For the text-containing cell, return its midpoint in [X, Y] coordinate format. 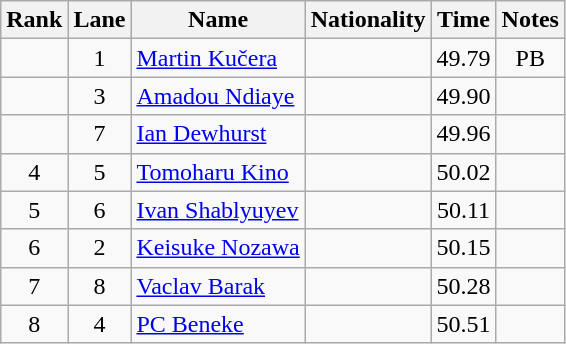
1 [100, 58]
Amadou Ndiaye [218, 96]
2 [100, 248]
Name [218, 20]
PB [530, 58]
PC Beneke [218, 324]
49.90 [464, 96]
49.79 [464, 58]
Keisuke Nozawa [218, 248]
Nationality [368, 20]
50.28 [464, 286]
50.02 [464, 172]
50.15 [464, 248]
49.96 [464, 134]
50.11 [464, 210]
Vaclav Barak [218, 286]
Time [464, 20]
Martin Kučera [218, 58]
Ivan Shablyuyev [218, 210]
3 [100, 96]
Notes [530, 20]
Ian Dewhurst [218, 134]
50.51 [464, 324]
Tomoharu Kino [218, 172]
Rank [34, 20]
Lane [100, 20]
